Scan for the cell matching the given text and deliver its (X, Y) coordinate at center. 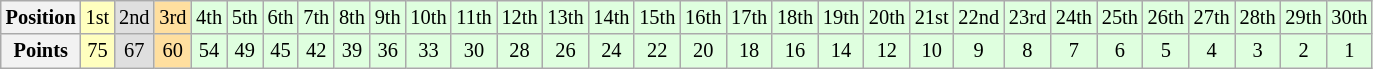
30 (474, 51)
12 (887, 51)
4th (209, 17)
25th (1120, 17)
3 (1258, 51)
24th (1074, 17)
5th (245, 17)
10th (429, 17)
15th (657, 17)
12th (520, 17)
8th (352, 17)
45 (281, 51)
21st (932, 17)
13th (566, 17)
1st (98, 17)
54 (209, 51)
28 (520, 51)
23rd (1028, 17)
19th (841, 17)
26 (566, 51)
67 (134, 51)
11th (474, 17)
42 (316, 51)
10 (932, 51)
26th (1166, 17)
5 (1166, 51)
2nd (134, 17)
4 (1212, 51)
7th (316, 17)
20 (703, 51)
20th (887, 17)
1 (1349, 51)
60 (172, 51)
14th (611, 17)
8 (1028, 51)
75 (98, 51)
18 (749, 51)
9 (978, 51)
49 (245, 51)
3rd (172, 17)
6th (281, 17)
7 (1074, 51)
6 (1120, 51)
24 (611, 51)
18th (795, 17)
14 (841, 51)
Points (41, 51)
30th (1349, 17)
39 (352, 51)
36 (388, 51)
17th (749, 17)
Position (41, 17)
9th (388, 17)
16 (795, 51)
16th (703, 17)
22 (657, 51)
33 (429, 51)
2 (1304, 51)
22nd (978, 17)
28th (1258, 17)
27th (1212, 17)
29th (1304, 17)
